Scan for the cell matching the given text and deliver its (X, Y) coordinate at center. 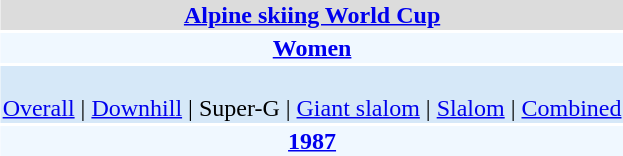
1987 (312, 141)
Overall | Downhill | Super-G | Giant slalom | Slalom | Combined (312, 94)
Women (312, 48)
Alpine skiing World Cup (312, 15)
